Return the [x, y] coordinate for the center point of the cell that contains the specified text.  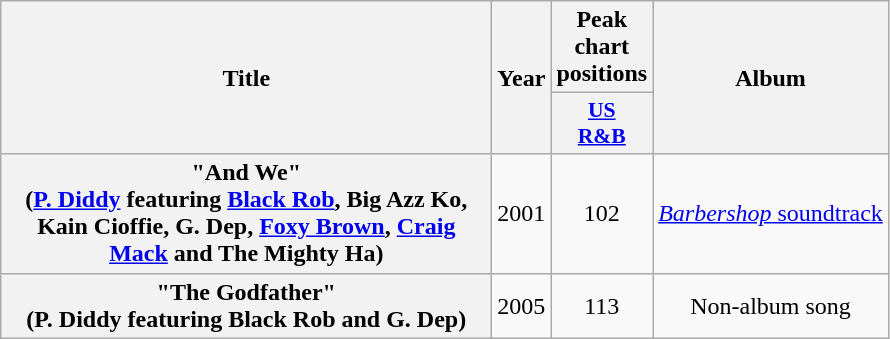
Album [771, 78]
Peak chart positions [602, 47]
102 [602, 214]
Barbershop soundtrack [771, 214]
2001 [522, 214]
"And We"(P. Diddy featuring Black Rob, Big Azz Ko, Kain Cioffie, G. Dep, Foxy Brown, Craig Mack and The Mighty Ha) [246, 214]
"The Godfather"(P. Diddy featuring Black Rob and G. Dep) [246, 306]
Title [246, 78]
Year [522, 78]
Non-album song [771, 306]
2005 [522, 306]
113 [602, 306]
USR&B [602, 124]
